Scan for the cell matching the given text and deliver its (x, y) coordinate at center. 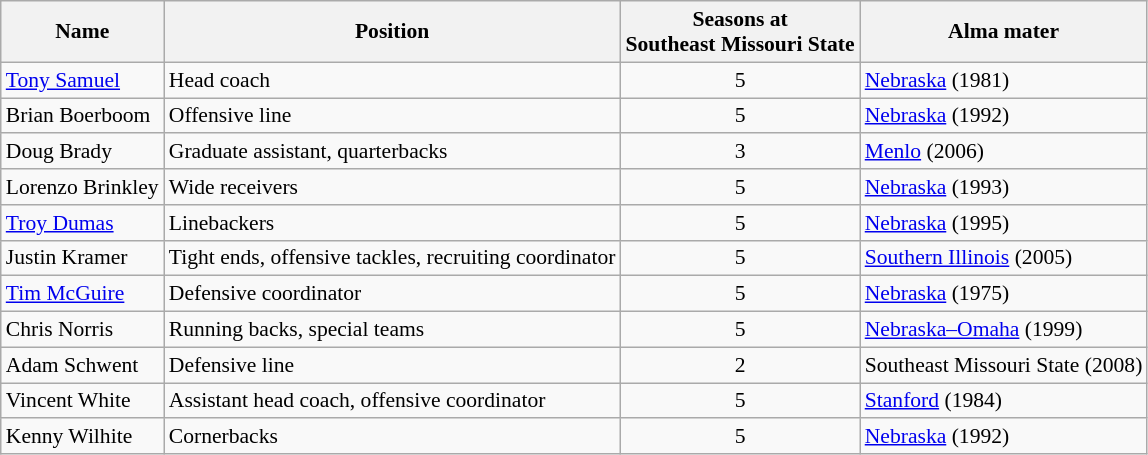
Tim McGuire (82, 294)
Southern Illinois (2005) (1004, 258)
Troy Dumas (82, 223)
3 (740, 152)
Alma mater (1004, 32)
Offensive line (392, 116)
Tony Samuel (82, 80)
Nebraska (1981) (1004, 80)
Tight ends, offensive tackles, recruiting coordinator (392, 258)
Wide receivers (392, 187)
Head coach (392, 80)
Defensive coordinator (392, 294)
Justin Kramer (82, 258)
Seasons atSoutheast Missouri State (740, 32)
Name (82, 32)
Position (392, 32)
Southeast Missouri State (2008) (1004, 365)
Adam Schwent (82, 365)
Vincent White (82, 401)
Cornerbacks (392, 437)
Nebraska–Omaha (1999) (1004, 330)
Assistant head coach, offensive coordinator (392, 401)
Nebraska (1975) (1004, 294)
Graduate assistant, quarterbacks (392, 152)
Running backs, special teams (392, 330)
Nebraska (1993) (1004, 187)
Chris Norris (82, 330)
Kenny Wilhite (82, 437)
Lorenzo Brinkley (82, 187)
Linebackers (392, 223)
Menlo (2006) (1004, 152)
Brian Boerboom (82, 116)
2 (740, 365)
Nebraska (1995) (1004, 223)
Stanford (1984) (1004, 401)
Defensive line (392, 365)
Doug Brady (82, 152)
